Capture the cell that displays the provided text and extract its [x, y] central coordinate. 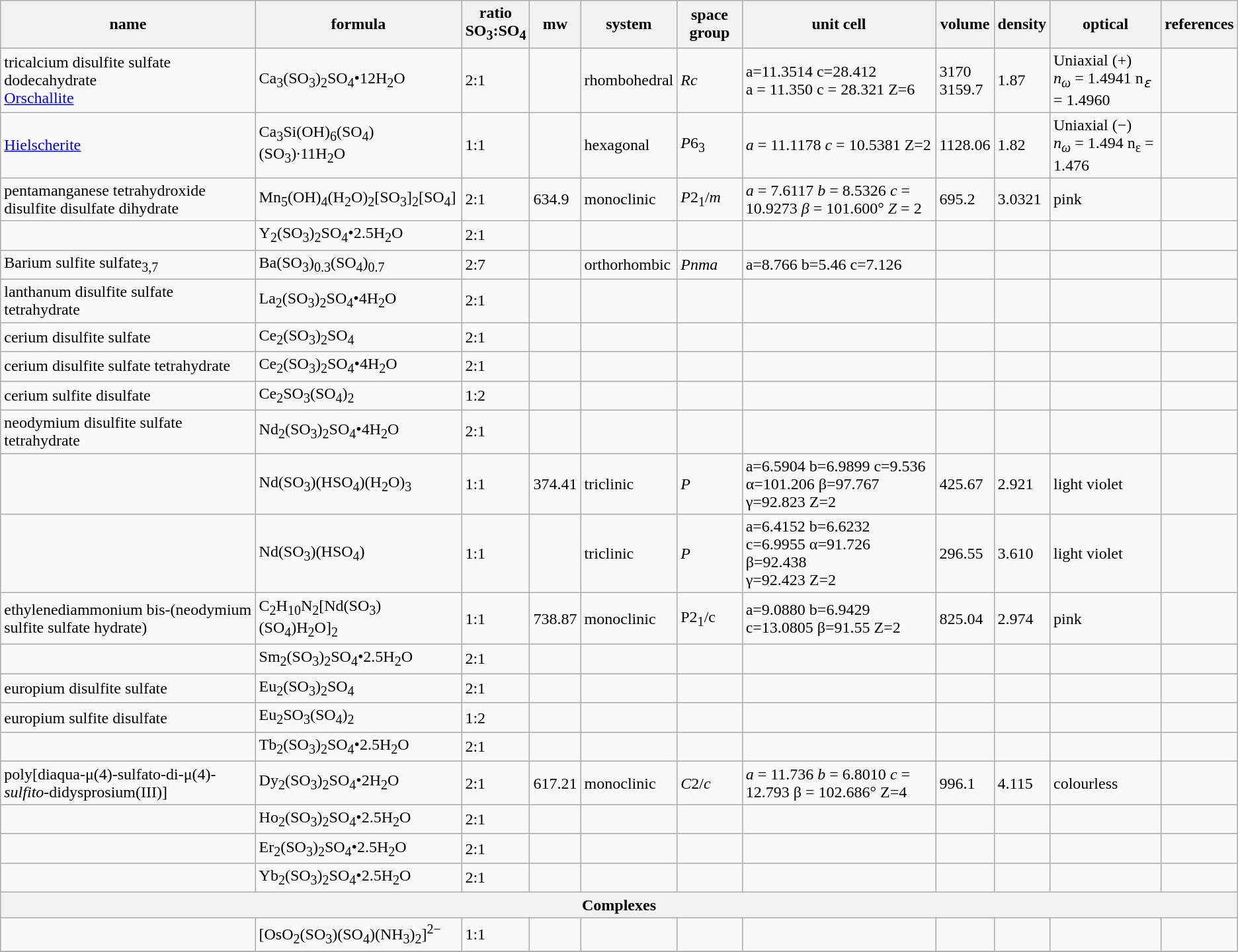
Barium sulfite sulfate3,7 [128, 264]
P63 [710, 145]
1128.06 [965, 145]
Hielscherite [128, 145]
1.87 [1022, 80]
rhombohedral [629, 80]
C2/c [710, 783]
695.2 [965, 200]
tricalcium disulfite sulfate dodecahydrateOrschallite [128, 80]
Yb2(SO3)2SO4•2.5H2O [358, 878]
P21/m [710, 200]
a=8.766 b=5.46 c=7.126 [839, 264]
ratioSO3:SO4 [496, 24]
Ba(SO3)0.3(SO4)0.7 [358, 264]
formula [358, 24]
Ce2SO3(SO4)2 [358, 395]
a = 7.6117 b = 8.5326 c = 10.9273 β = 101.600° Z = 2 [839, 200]
Nd(SO3)(HSO4)(H2O)3 [358, 484]
Sm2(SO3)2SO4•2.5H2O [358, 658]
orthorhombic [629, 264]
Tb2(SO3)2SO4•2.5H2O [358, 746]
Ce2(SO3)2SO4•4H2O [358, 366]
296.55 [965, 554]
C2H10N2[Nd(SO3)(SO4)H2O]2 [358, 619]
unit cell [839, 24]
Ce2(SO3)2SO4 [358, 337]
Ho2(SO3)2SO4•2.5H2O [358, 819]
1.82 [1022, 145]
Uniaxial (−)nω = 1.494 nε = 1.476 [1105, 145]
Dy2(SO3)2SO4•2H2O [358, 783]
hexagonal [629, 145]
pentamanganese tetrahydroxide disulfite disulfate dihydrate [128, 200]
Nd2(SO3)2SO4•4H2O [358, 432]
Complexes [619, 905]
cerium disulfite sulfate tetrahydrate [128, 366]
cerium sulfite disulfate [128, 395]
lanthanum disulfite sulfate tetrahydrate [128, 301]
neodymium disulfite sulfate tetrahydrate [128, 432]
density [1022, 24]
colourless [1105, 783]
name [128, 24]
Nd(SO3)(HSO4) [358, 554]
634.9 [556, 200]
La2(SO3)2SO4•4H2O [358, 301]
31703159.7 [965, 80]
a=11.3514 c=28.412a = 11.350 c = 28.321 Z=6 [839, 80]
space group [710, 24]
system [629, 24]
P21/c [710, 619]
optical [1105, 24]
Eu2(SO3)2SO4 [358, 688]
3.610 [1022, 554]
374.41 [556, 484]
a=9.0880 b=6.9429 c=13.0805 β=91.55 Z=2 [839, 619]
volume [965, 24]
Ca3(SO3)2SO4•12H2O [358, 80]
europium sulfite disulfate [128, 717]
Er2(SO3)2SO4•2.5H2O [358, 848]
a = 11.736 b = 6.8010 c = 12.793 β = 102.686° Z=4 [839, 783]
2.921 [1022, 484]
2:7 [496, 264]
poly[diaqua-μ(4)-sulfato-di-μ(4)-sulfito-didysprosium(III)] [128, 783]
617.21 [556, 783]
Ca3Si(OH)6(SO4)(SO3)·11H2O [358, 145]
825.04 [965, 619]
[OsO2(SO3)(SO4)(NH3)2]2− [358, 935]
996.1 [965, 783]
3.0321 [1022, 200]
europium disulfite sulfate [128, 688]
4.115 [1022, 783]
Pnma [710, 264]
Y2(SO3)2SO4•2.5H2O [358, 235]
ethylenediammonium bis-(neodymium sulfite sulfate hydrate) [128, 619]
a=6.5904 b=6.9899 c=9.536 α=101.206 β=97.767γ=92.823 Z=2 [839, 484]
cerium disulfite sulfate [128, 337]
mw [556, 24]
Rc [710, 80]
425.67 [965, 484]
a=6.4152 b=6.6232 c=6.9955 α=91.726 β=92.438γ=92.423 Z=2 [839, 554]
a = 11.1178 c = 10.5381 Z=2 [839, 145]
2.974 [1022, 619]
738.87 [556, 619]
Mn5(OH)4(H2O)2[SO3]2[SO4] [358, 200]
Eu2SO3(SO4)2 [358, 717]
references [1200, 24]
Uniaxial (+)nω = 1.4941 nɛ = 1.4960 [1105, 80]
